Pinpoint the cell where the given text exists, returning its (X, Y) midpoint coordinate. 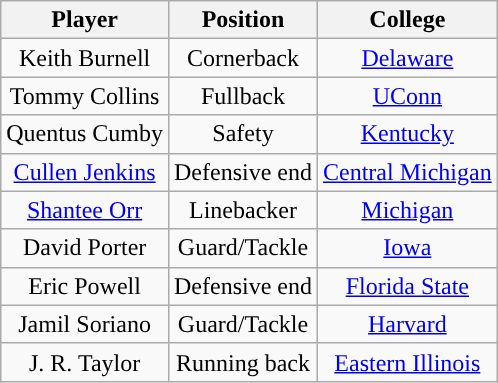
Central Michigan (408, 172)
Iowa (408, 248)
Cullen Jenkins (85, 172)
Safety (242, 134)
Tommy Collins (85, 96)
David Porter (85, 248)
UConn (408, 96)
Shantee Orr (85, 210)
Eastern Illinois (408, 362)
Delaware (408, 58)
Florida State (408, 286)
Kentucky (408, 134)
Fullback (242, 96)
Linebacker (242, 210)
Michigan (408, 210)
Position (242, 20)
Player (85, 20)
Harvard (408, 324)
Quentus Cumby (85, 134)
Eric Powell (85, 286)
Jamil Soriano (85, 324)
Cornerback (242, 58)
College (408, 20)
Running back (242, 362)
J. R. Taylor (85, 362)
Keith Burnell (85, 58)
